Detect which cell encompasses the target text, then output its (X, Y) center coordinate. 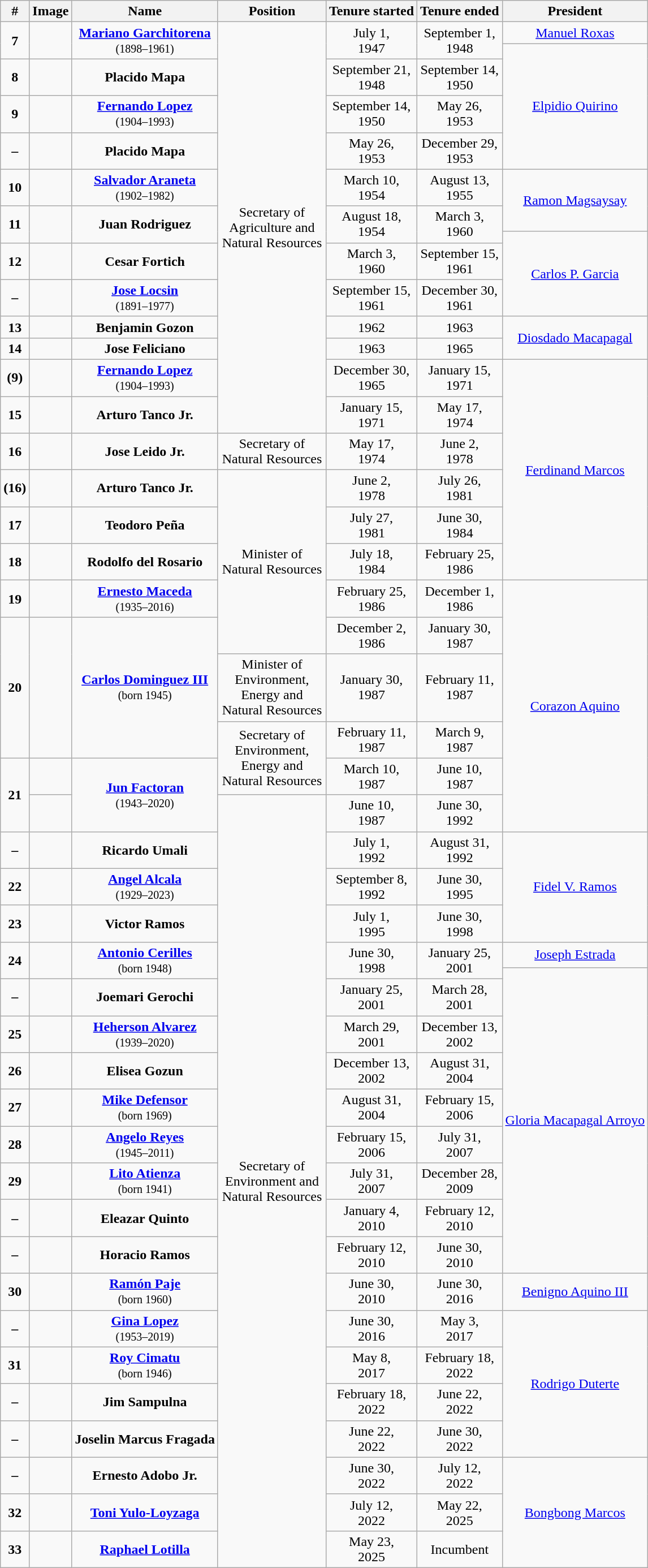
Position (271, 11)
12 (15, 261)
Ernesto Adobo Jr. (145, 1475)
December 2,1986 (372, 636)
President (575, 11)
8 (15, 77)
March 10,1954 (372, 188)
Carlos P. Garcia (575, 274)
September 8,1992 (372, 887)
December 29,1953 (460, 150)
Roy Cimatu(born 1946) (145, 1365)
Elisea Gozun (145, 1071)
33 (15, 1549)
Ramon Magsaysay (575, 200)
Benjamin Gozon (145, 327)
July 1,1947 (372, 41)
December 1,1986 (460, 598)
(9) (15, 378)
Lito Atienza(born 1941) (145, 1181)
26 (15, 1071)
Victor Ramos (145, 923)
18 (15, 562)
1962 (372, 327)
Image (51, 11)
July 18,1984 (372, 562)
Eleazar Quinto (145, 1218)
15 (15, 414)
24 (15, 960)
May 8,2017 (372, 1365)
June 30,1984 (460, 525)
Corazon Aquino (575, 706)
16 (15, 451)
Angelo Reyes(1945–2011) (145, 1145)
Toni Yulo-Loyzaga (145, 1513)
Mariano Garchitorena(1898–1961) (145, 41)
Ramón Paje(born 1960) (145, 1292)
28 (15, 1145)
Joseph Estrada (575, 955)
June 30,1995 (460, 887)
Salvador Araneta(1902–1982) (145, 188)
14 (15, 348)
Raphael Lotilla (145, 1549)
August 13,1955 (460, 188)
Elpidio Quirino (575, 106)
23 (15, 923)
Rodrigo Duterte (575, 1384)
Gina Lopez(1953–2019) (145, 1328)
Name (145, 11)
27 (15, 1108)
Juan Rodriguez (145, 224)
Ernesto Maceda(1935–2016) (145, 598)
Secretary of Agriculture and Natural Resources (271, 227)
20 (15, 688)
Jose Feliciano (145, 348)
March 10,1987 (372, 776)
December 30,1961 (460, 298)
Incumbent (460, 1549)
25 (15, 1034)
Carlos Dominguez III(born 1945) (145, 688)
July 1,1995 (372, 923)
Tenure ended (460, 11)
Antonio Cerilles(born 1948) (145, 960)
Benigno Aquino III (575, 1292)
31 (15, 1365)
September 1,1948 (460, 41)
9 (15, 114)
32 (15, 1513)
10 (15, 188)
March 28,2001 (460, 997)
May 22, 2025 (460, 1513)
Ferdinand Marcos (575, 469)
Tenure started (372, 11)
Cesar Fortich (145, 261)
13 (15, 327)
Gloria Macapagal Arroyo (575, 1120)
19 (15, 598)
Teodoro Peña (145, 525)
Joemari Gerochi (145, 997)
Manuel Roxas (575, 33)
Angel Alcala(1929–2023) (145, 887)
Jim Sampulna (145, 1402)
1965 (460, 348)
January 4,2010 (372, 1218)
30 (15, 1292)
Ricardo Umali (145, 850)
December 30,1965 (372, 378)
Fidel V. Ramos (575, 887)
August 31,1992 (460, 850)
June 30,1992 (460, 813)
September 21,1948 (372, 77)
29 (15, 1181)
Minister of Natural Resources (271, 562)
July 26,1981 (460, 489)
17 (15, 525)
March 9,1987 (460, 740)
Bongbong Marcos (575, 1513)
Jun Factoran(1943–2020) (145, 795)
May 23,2025 (372, 1549)
August 18,1954 (372, 224)
March 29,2001 (372, 1034)
Jose Leido Jr. (145, 451)
# (15, 11)
Mike Defensor(born 1969) (145, 1108)
11 (15, 224)
May 3,2017 (460, 1328)
7 (15, 41)
Diosdado Macapagal (575, 338)
December 28,2009 (460, 1181)
Rodolfo del Rosario (145, 562)
21 (15, 795)
July 27,1981 (372, 525)
July 1,1992 (372, 850)
Jose Locsin(1891–1977) (145, 298)
Horacio Ramos (145, 1255)
Minister of Environment, Energy and Natural Resources (271, 688)
Joselin Marcus Fragada (145, 1439)
Secretary of Environment, Energy and Natural Resources (271, 758)
Heherson Alvarez(1939–2020) (145, 1034)
Secretary of Environment and Natural Resources (271, 1181)
Secretary of Natural Resources (271, 451)
22 (15, 887)
(16) (15, 489)
